Locate the cell with the specified text and output its [x, y] center coordinate. 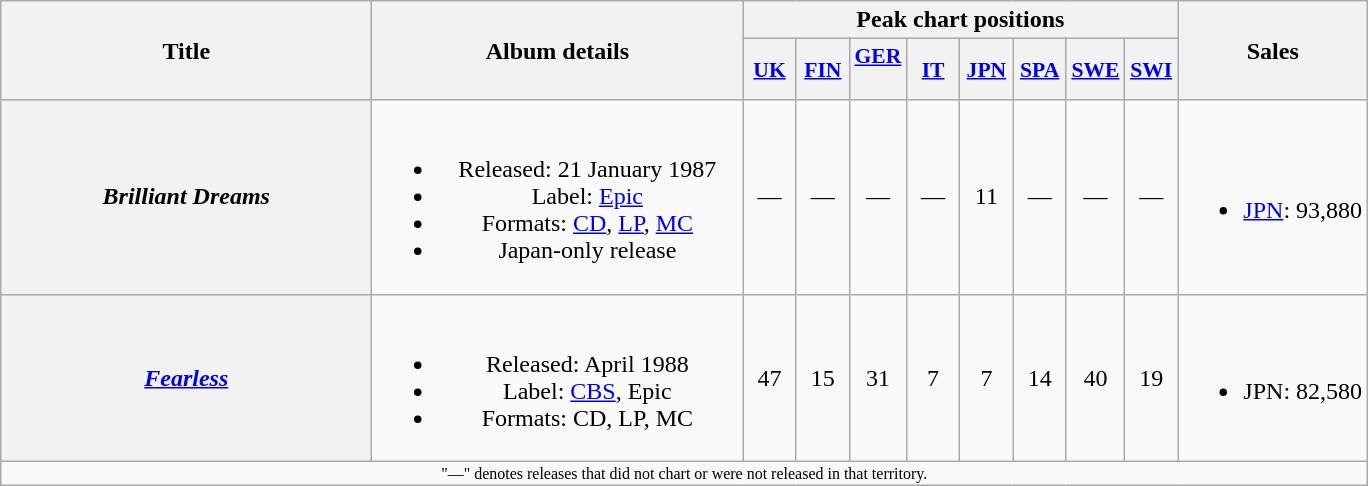
SWI [1152, 70]
UK [770, 70]
Title [186, 50]
15 [822, 378]
"—" denotes releases that did not chart or were not released in that territory. [684, 473]
FIN [822, 70]
SWE [1095, 70]
Released: 21 January 1987Label: EpicFormats: CD, LP, MCJapan-only release [558, 197]
Released: April 1988Label: CBS, EpicFormats: CD, LP, MC [558, 378]
JPN: 82,580 [1273, 378]
14 [1040, 378]
47 [770, 378]
Album details [558, 50]
JPN [986, 70]
IT [932, 70]
GER [878, 70]
Fearless [186, 378]
Sales [1273, 50]
19 [1152, 378]
40 [1095, 378]
Brilliant Dreams [186, 197]
11 [986, 197]
Peak chart positions [960, 20]
JPN: 93,880 [1273, 197]
31 [878, 378]
SPA [1040, 70]
